Find where the given text appears and provide that cell's center as [X, Y] coordinate. 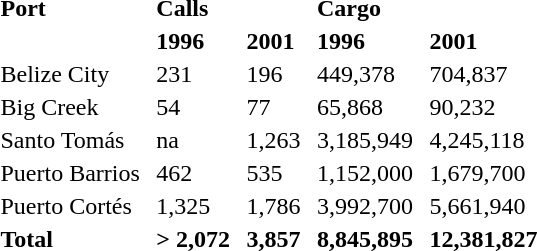
2001 [268, 41]
231 [188, 74]
3,992,700 [360, 206]
1,263 [268, 140]
65,868 [360, 107]
54 [188, 107]
449,378 [360, 74]
na [188, 140]
3,185,949 [360, 140]
196 [268, 74]
1,325 [188, 206]
77 [268, 107]
535 [268, 173]
1,152,000 [360, 173]
1,786 [268, 206]
462 [188, 173]
